Extract the (X, Y) coordinate from the center of the cell holding the provided text.  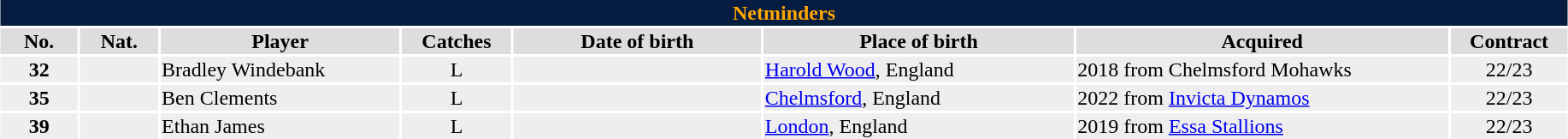
Acquired (1262, 41)
32 (39, 69)
Player (280, 41)
Chelmsford, England (918, 98)
Harold Wood, England (918, 69)
2022 from Invicta Dynamos (1262, 98)
39 (39, 126)
2019 from Essa Stallions (1262, 126)
Netminders (783, 13)
Catches (457, 41)
No. (39, 41)
Nat. (120, 41)
Bradley Windebank (280, 69)
Contract (1510, 41)
Ethan James (280, 126)
Place of birth (918, 41)
Date of birth (637, 41)
London, England (918, 126)
2018 from Chelmsford Mohawks (1262, 69)
35 (39, 98)
Ben Clements (280, 98)
